Scan for the cell matching the given text and deliver its [x, y] coordinate at center. 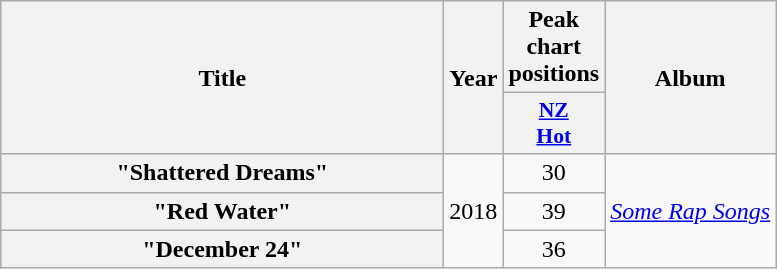
Album [690, 78]
"Red Water" [222, 211]
Peak chart positions [554, 47]
30 [554, 173]
Some Rap Songs [690, 211]
2018 [474, 211]
Year [474, 78]
"December 24" [222, 249]
Title [222, 78]
NZHot [554, 124]
"Shattered Dreams" [222, 173]
39 [554, 211]
36 [554, 249]
